Detect which cell encompasses the target text, then output its [X, Y] center coordinate. 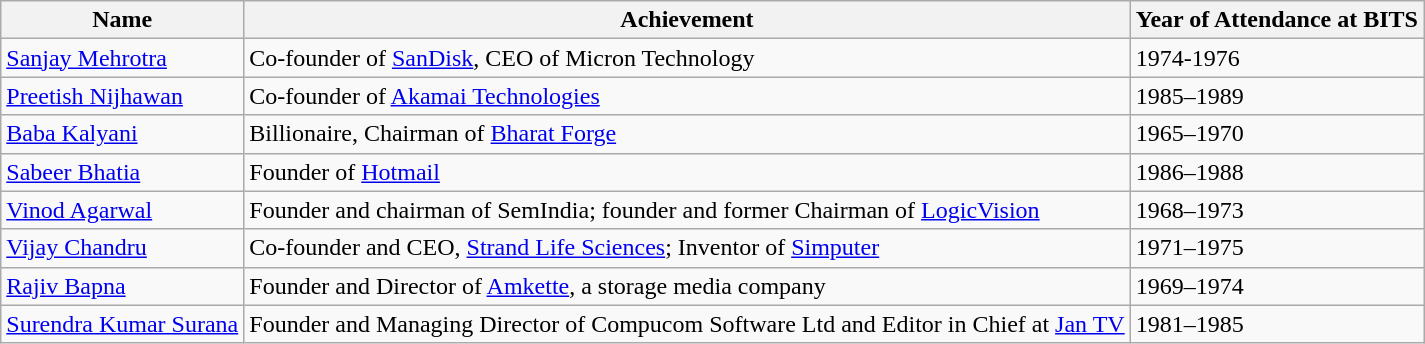
Vijay Chandru [122, 248]
Vinod Agarwal [122, 210]
Achievement [687, 20]
Founder and Managing Director of Compucom Software Ltd and Editor in Chief at Jan TV [687, 324]
1971–1975 [1276, 248]
Co-founder of SanDisk, CEO of Micron Technology [687, 58]
1969–1974 [1276, 286]
Co-founder of Akamai Technologies [687, 96]
Founder and Director of Amkette, a storage media company [687, 286]
1986–1988 [1276, 172]
Sanjay Mehrotra [122, 58]
1968–1973 [1276, 210]
1981–1985 [1276, 324]
Year of Attendance at BITS [1276, 20]
Billionaire, Chairman of Bharat Forge [687, 134]
1974-1976 [1276, 58]
1985–1989 [1276, 96]
Name [122, 20]
1965–1970 [1276, 134]
Co-founder and CEO, Strand Life Sciences; Inventor of Simputer [687, 248]
Founder of Hotmail [687, 172]
Rajiv Bapna [122, 286]
Founder and chairman of SemIndia; founder and former Chairman of LogicVision [687, 210]
Baba Kalyani [122, 134]
Sabeer Bhatia [122, 172]
Surendra Kumar Surana [122, 324]
Preetish Nijhawan [122, 96]
